Extract the [X, Y] coordinate from the center of the cell holding the provided text.  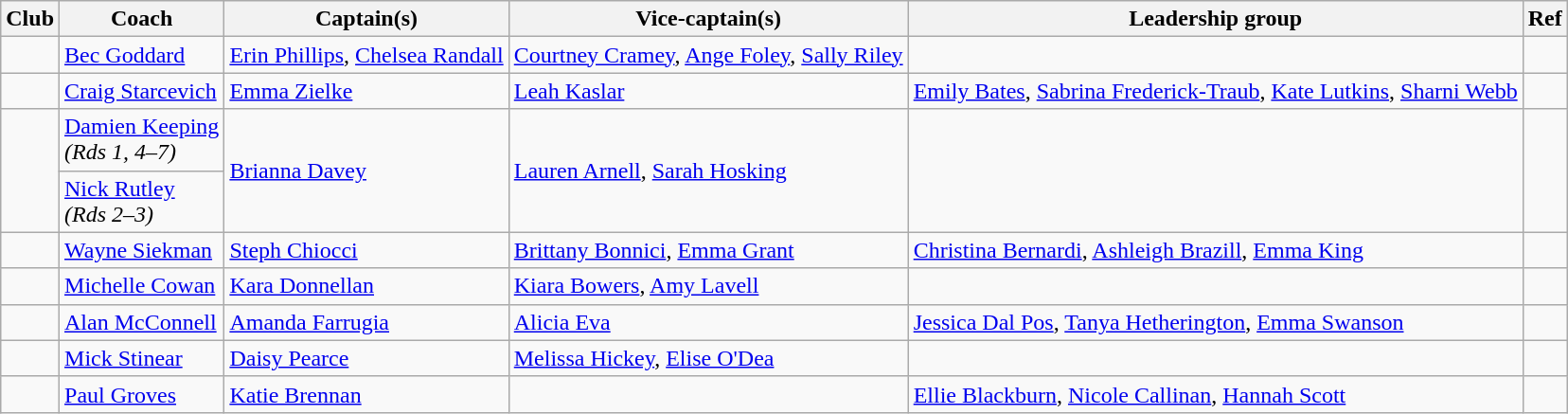
Courtney Cramey, Ange Foley, Sally Riley [708, 55]
Katie Brennan [366, 394]
Leah Kaslar [708, 91]
Captain(s) [366, 19]
Nick Rutley(Rds 2–3) [142, 201]
Leadership group [1216, 19]
Brianna Davey [366, 171]
Alan McConnell [142, 322]
Christina Bernardi, Ashleigh Brazill, Emma King [1216, 250]
Paul Groves [142, 394]
Craig Starcevich [142, 91]
Emma Zielke [366, 91]
Lauren Arnell, Sarah Hosking [708, 171]
Michelle Cowan [142, 286]
Wayne Siekman [142, 250]
Mick Stinear [142, 358]
Melissa Hickey, Elise O'Dea [708, 358]
Amanda Farrugia [366, 322]
Brittany Bonnici, Emma Grant [708, 250]
Steph Chiocci [366, 250]
Erin Phillips, Chelsea Randall [366, 55]
Daisy Pearce [366, 358]
Coach [142, 19]
Kara Donnellan [366, 286]
Alicia Eva [708, 322]
Jessica Dal Pos, Tanya Hetherington, Emma Swanson [1216, 322]
Club [30, 19]
Vice-captain(s) [708, 19]
Emily Bates, Sabrina Frederick-Traub, Kate Lutkins, Sharni Webb [1216, 91]
Kiara Bowers, Amy Lavell [708, 286]
Bec Goddard [142, 55]
Ellie Blackburn, Nicole Callinan, Hannah Scott [1216, 394]
Damien Keeping(Rds 1, 4–7) [142, 140]
Ref [1545, 19]
